Identify which cell holds the provided text, then report its [x, y] central coordinate. 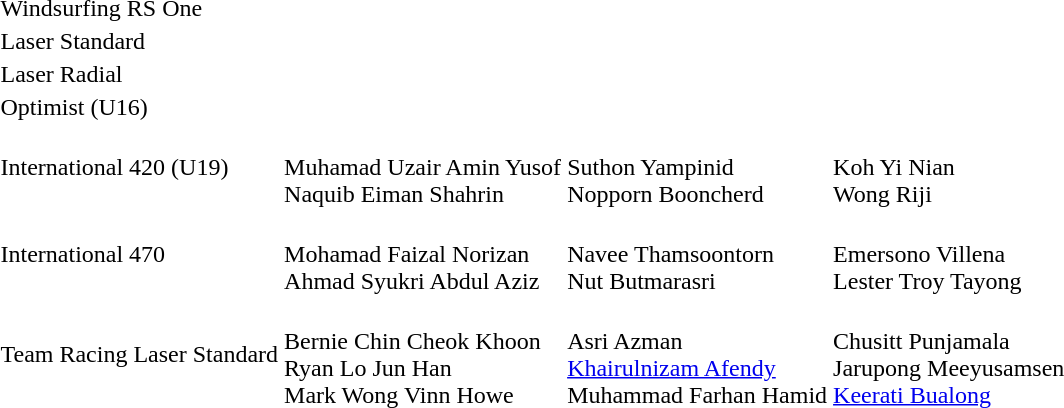
Suthon YampinidNopporn Booncherd [698, 167]
Mohamad Faizal NorizanAhmad Syukri Abdul Aziz [423, 254]
Muhamad Uzair Amin YusofNaquib Eiman Shahrin [423, 167]
Navee ThamsoontornNut Butmarasri [698, 254]
